From the cell containing the given text, extract its center point as [x, y] coordinate. 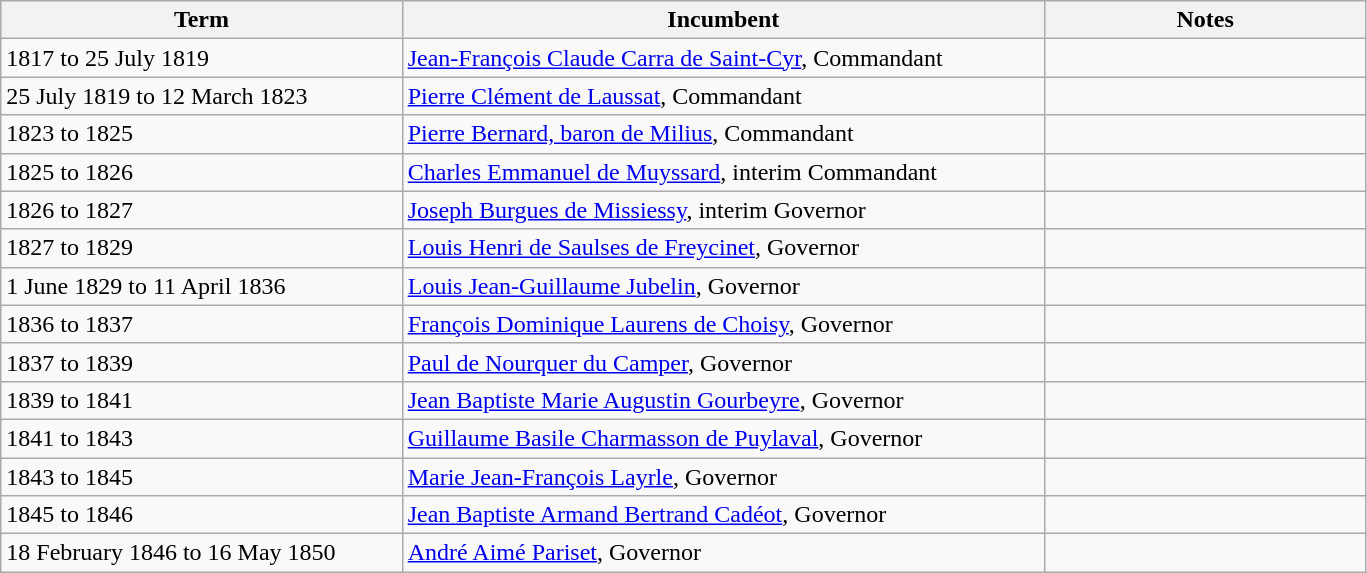
Jean Baptiste Marie Augustin Gourbeyre, Governor [723, 400]
Jean Baptiste Armand Bertrand Cadéot, Governor [723, 515]
Pierre Clément de Laussat, Commandant [723, 96]
25 July 1819 to 12 March 1823 [202, 96]
18 February 1846 to 16 May 1850 [202, 553]
Notes [1204, 20]
Incumbent [723, 20]
1841 to 1843 [202, 438]
Louis Henri de Saulses de Freycinet, Governor [723, 248]
Joseph Burgues de Missiessy, interim Governor [723, 210]
Marie Jean-François Layrle, Governor [723, 477]
Charles Emmanuel de Muyssard, interim Commandant [723, 172]
1839 to 1841 [202, 400]
Guillaume Basile Charmasson de Puylaval, Governor [723, 438]
Louis Jean-Guillaume Jubelin, Governor [723, 286]
1843 to 1845 [202, 477]
1836 to 1837 [202, 324]
François Dominique Laurens de Choisy, Governor [723, 324]
Term [202, 20]
1 June 1829 to 11 April 1836 [202, 286]
André Aimé Pariset, Governor [723, 553]
1823 to 1825 [202, 134]
Jean-François Claude Carra de Saint-Cyr, Commandant [723, 58]
Paul de Nourquer du Camper, Governor [723, 362]
1837 to 1839 [202, 362]
1827 to 1829 [202, 248]
1845 to 1846 [202, 515]
1826 to 1827 [202, 210]
1817 to 25 July 1819 [202, 58]
1825 to 1826 [202, 172]
Pierre Bernard, baron de Milius, Commandant [723, 134]
